Provide the (x, y) coordinate of the cell's center where the given text is located.  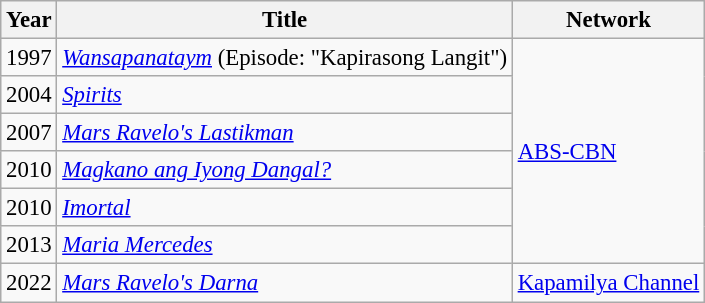
Title (284, 20)
2004 (29, 95)
2022 (29, 283)
Magkano ang Iyong Dangal? (284, 170)
Imortal (284, 208)
Wansapanataym (Episode: "Kapirasong Langit") (284, 58)
1997 (29, 58)
2007 (29, 133)
Kapamilya Channel (608, 283)
2013 (29, 245)
Year (29, 20)
Spirits (284, 95)
Mars Ravelo's Lastikman (284, 133)
ABS-CBN (608, 152)
Maria Mercedes (284, 245)
Network (608, 20)
Mars Ravelo's Darna (284, 283)
